Provide the (X, Y) coordinate of the cell's center where the given text is located.  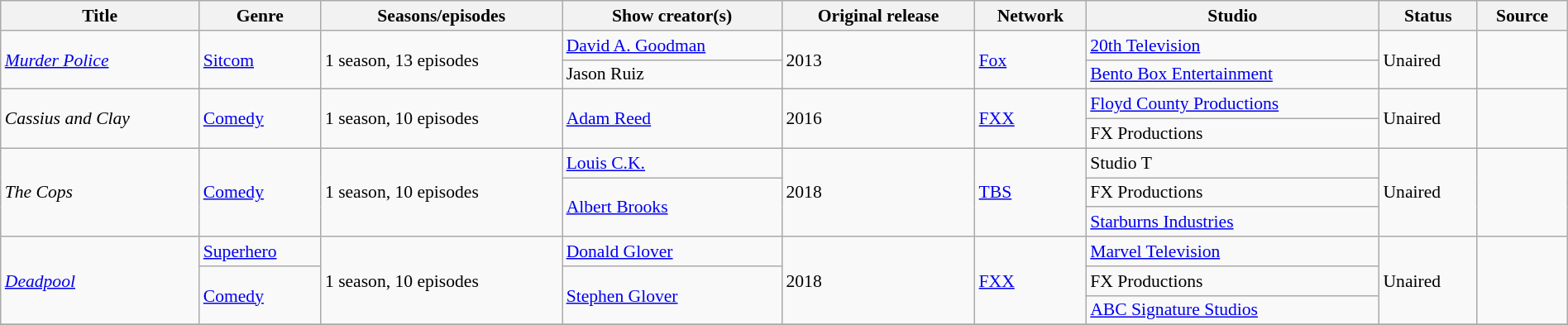
The Cops (100, 192)
ABC Signature Studios (1232, 310)
Studio (1232, 16)
Sitcom (260, 60)
Floyd County Productions (1232, 104)
20th Television (1232, 45)
Original release (878, 16)
Cassius and Clay (100, 119)
Louis C.K. (672, 163)
Superhero (260, 251)
Adam Reed (672, 119)
Seasons/episodes (442, 16)
Network (1030, 16)
David A. Goodman (672, 45)
Murder Police (100, 60)
Title (100, 16)
Marvel Television (1232, 251)
Jason Ruiz (672, 74)
Genre (260, 16)
Status (1427, 16)
Show creator(s) (672, 16)
Bento Box Entertainment (1232, 74)
TBS (1030, 192)
Albert Brooks (672, 207)
Source (1522, 16)
Studio T (1232, 163)
2013 (878, 60)
Fox (1030, 60)
Donald Glover (672, 251)
Stephen Glover (672, 296)
1 season, 13 episodes (442, 60)
Starburns Industries (1232, 222)
Deadpool (100, 281)
2016 (878, 119)
